From the cell containing the given text, extract its center point as (x, y) coordinate. 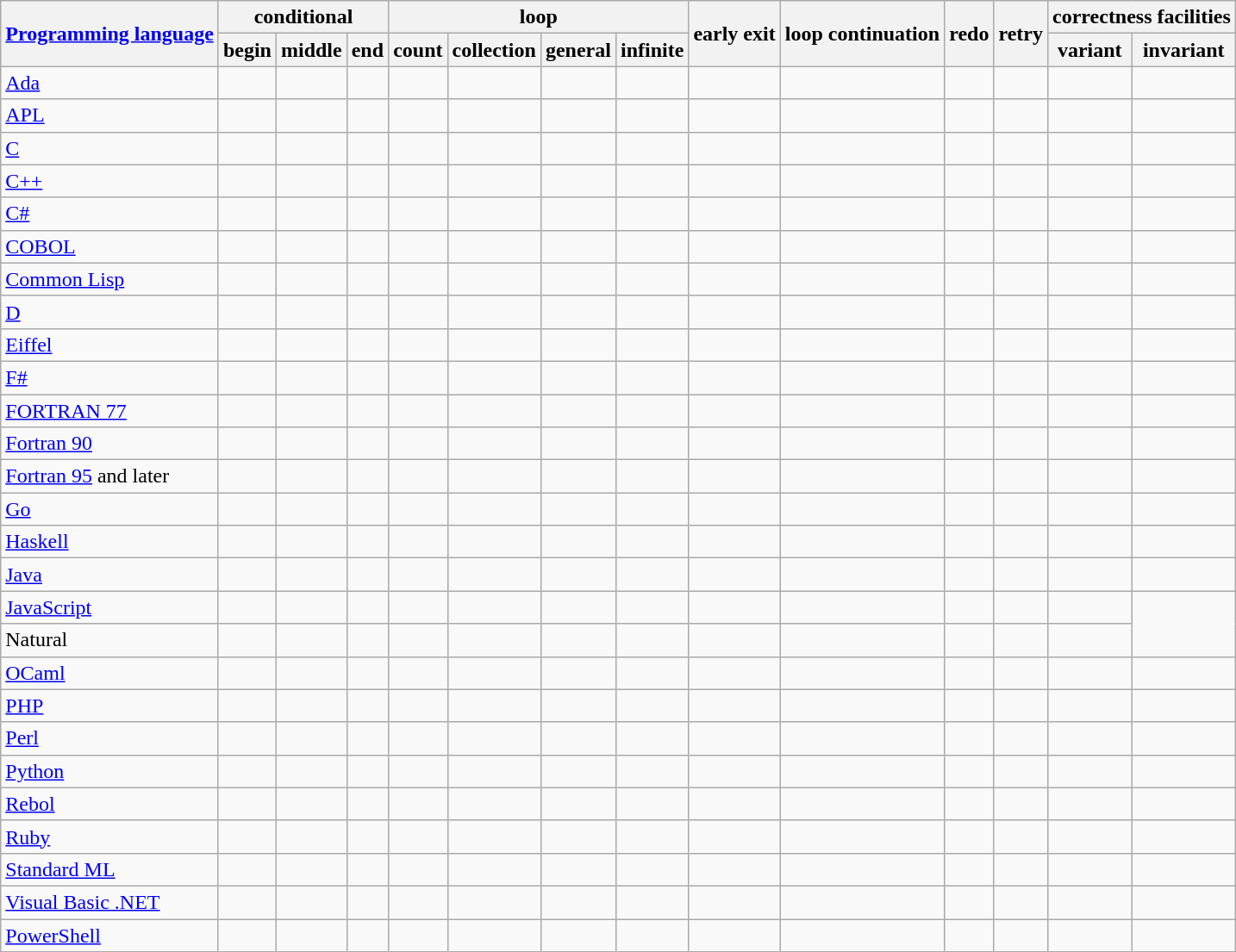
COBOL (110, 246)
Ruby (110, 837)
PowerShell (110, 935)
Fortran 95 and later (110, 476)
correctness facilities (1142, 17)
early exit (734, 34)
Haskell (110, 542)
general (577, 50)
Perl (110, 738)
infinite (652, 50)
Standard ML (110, 869)
Rebol (110, 804)
Visual Basic .NET (110, 902)
Programming language (110, 34)
C# (110, 214)
loop (539, 17)
Eiffel (110, 345)
Java (110, 575)
Ada (110, 83)
D (110, 312)
APL (110, 115)
Go (110, 509)
redo (969, 34)
Common Lisp (110, 279)
conditional (303, 17)
middle (311, 50)
collection (494, 50)
FORTRAN 77 (110, 411)
variant (1090, 50)
end (367, 50)
invariant (1183, 50)
PHP (110, 706)
loop continuation (862, 34)
OCaml (110, 673)
F# (110, 377)
JavaScript (110, 607)
Fortran 90 (110, 444)
C (110, 148)
count (418, 50)
Natural (110, 640)
Python (110, 771)
begin (247, 50)
retry (1021, 34)
C++ (110, 181)
